Extract the [X, Y] coordinate from the center of the cell holding the provided text.  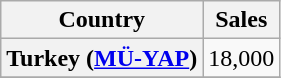
Turkey (MÜ-YAP) [102, 58]
18,000 [242, 58]
Country [102, 20]
Sales [242, 20]
